Pinpoint the cell where the given text exists, returning its (X, Y) midpoint coordinate. 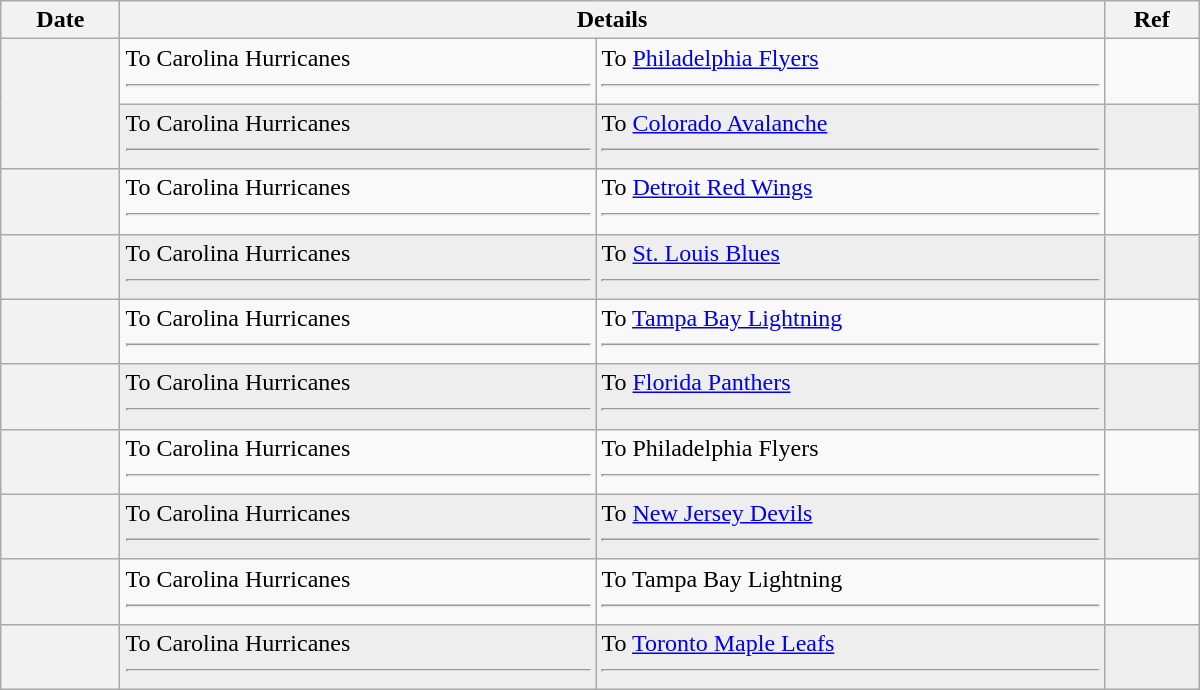
Ref (1152, 20)
To St. Louis Blues (850, 266)
Date (60, 20)
To Detroit Red Wings (850, 202)
Details (612, 20)
To Toronto Maple Leafs (850, 656)
To Florida Panthers (850, 396)
To Colorado Avalanche (850, 136)
To New Jersey Devils (850, 526)
